Scan for the cell matching the given text and deliver its [X, Y] coordinate at center. 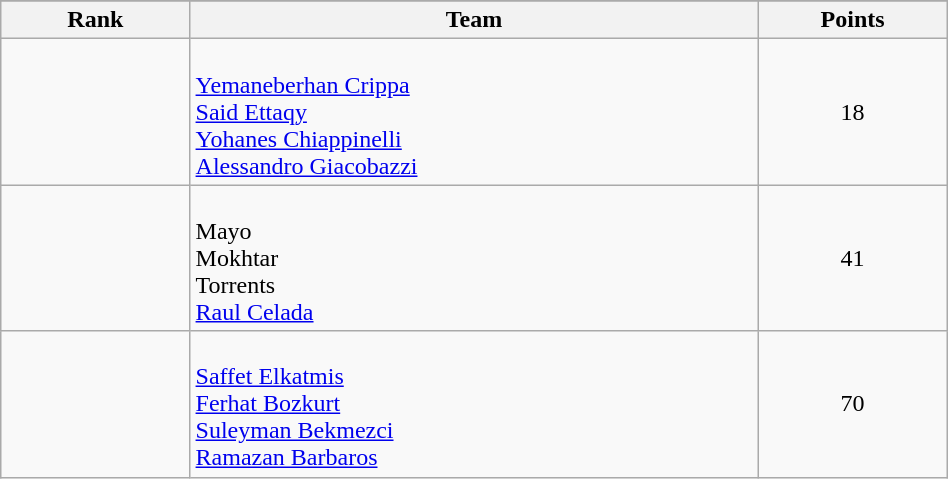
Rank [96, 20]
Saffet ElkatmisFerhat BozkurtSuleyman BekmezciRamazan Barbaros [474, 404]
Points [852, 20]
Yemaneberhan CrippaSaid EttaqyYohanes ChiappinelliAlessandro Giacobazzi [474, 112]
MayoMokhtarTorrentsRaul Celada [474, 258]
Team [474, 20]
70 [852, 404]
18 [852, 112]
41 [852, 258]
